Determine the [X, Y] coordinate at the center of the cell enclosing the given text.  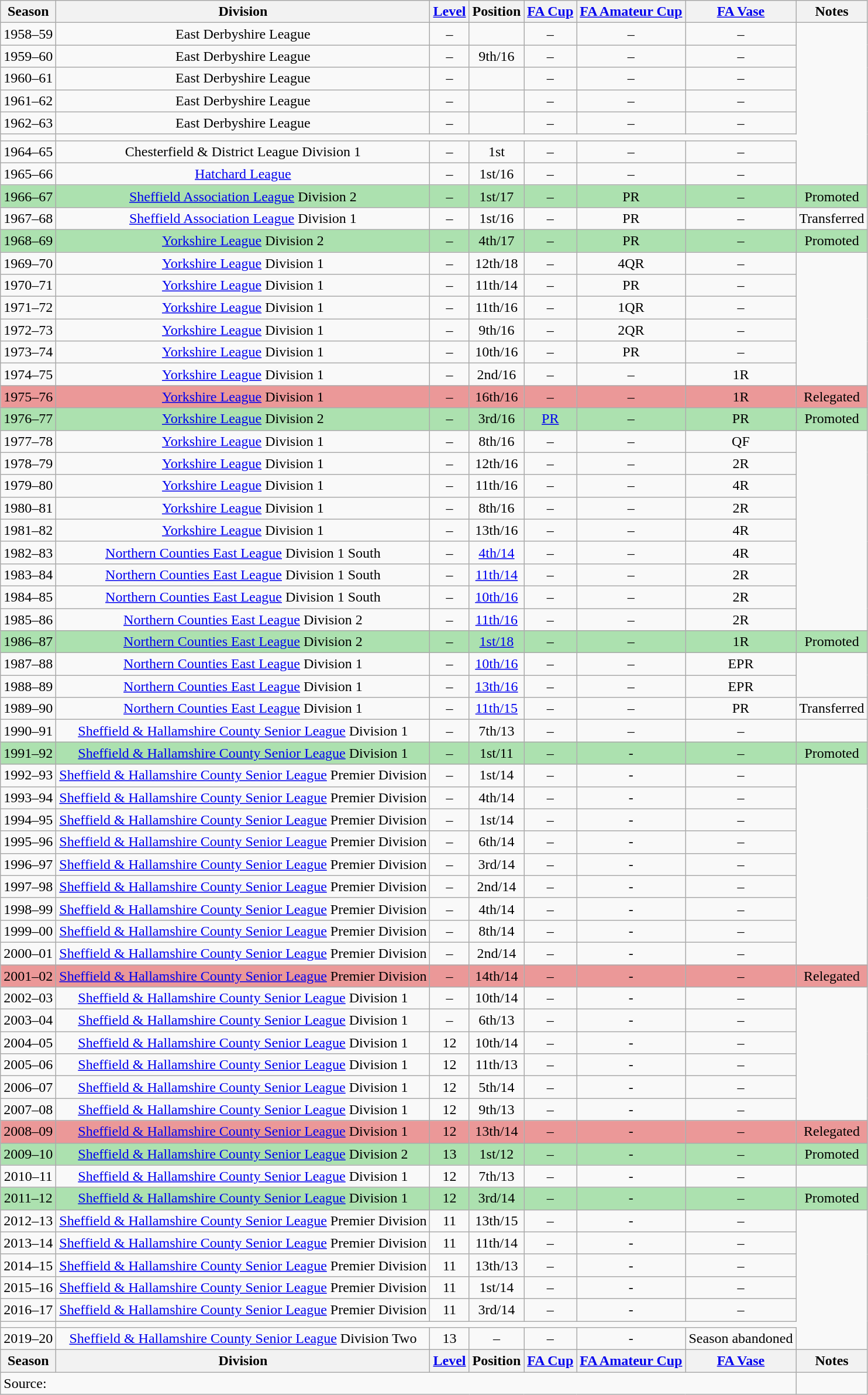
2013–14 [28, 1243]
2009–10 [28, 1154]
2011–12 [28, 1198]
9th/13 [497, 1109]
13th/15 [497, 1221]
1992–93 [28, 775]
1961–62 [28, 101]
1988–89 [28, 686]
1996–97 [28, 864]
1989–90 [28, 709]
1980–81 [28, 508]
QF [740, 441]
2006–07 [28, 1087]
1st/11 [497, 753]
13th/14 [497, 1132]
1982–83 [28, 552]
Sheffield & Hallamshire County Senior League Division Two [243, 1339]
1960–61 [28, 78]
1965–66 [28, 174]
1st/17 [497, 196]
2014–15 [28, 1265]
1979–80 [28, 486]
1970–71 [28, 286]
16th/16 [497, 397]
4th/17 [497, 240]
4QR [631, 263]
1999–00 [28, 931]
1984–85 [28, 597]
1998–99 [28, 909]
1986–87 [28, 642]
6th/14 [497, 842]
1968–69 [28, 240]
5th/14 [497, 1087]
1991–92 [28, 753]
1QR [631, 308]
1977–78 [28, 441]
Hatchard League [243, 174]
1987–88 [28, 664]
8th/14 [497, 931]
13th/13 [497, 1265]
1966–67 [28, 196]
1967–68 [28, 218]
11th/13 [497, 1065]
1959–60 [28, 56]
1997–98 [28, 887]
2007–08 [28, 1109]
1981–82 [28, 530]
3rd/16 [497, 419]
2005–06 [28, 1065]
1962–63 [28, 123]
2015–16 [28, 1287]
Sheffield Association League Division 1 [243, 218]
1978–79 [28, 463]
Chesterfield & District League Division 1 [243, 152]
2010–11 [28, 1176]
1964–65 [28, 152]
1993–94 [28, 798]
1971–72 [28, 308]
2001–02 [28, 975]
2019–20 [28, 1339]
2nd/16 [497, 374]
1975–76 [28, 397]
2004–05 [28, 1043]
1974–75 [28, 374]
1972–73 [28, 330]
2QR [631, 330]
6th/13 [497, 1021]
1976–77 [28, 419]
12th/16 [497, 463]
12th/18 [497, 263]
14th/14 [497, 975]
2016–17 [28, 1310]
2002–03 [28, 998]
1990–91 [28, 731]
2012–13 [28, 1221]
1st/12 [497, 1154]
11th/15 [497, 709]
1st/18 [497, 642]
1994–95 [28, 820]
1983–84 [28, 575]
2003–04 [28, 1021]
Season abandoned [740, 1339]
1958–59 [28, 34]
2000–01 [28, 953]
1995–96 [28, 842]
1985–86 [28, 620]
Sheffield Association League Division 2 [243, 196]
1st [497, 152]
Sheffield & Hallamshire County Senior League Division 2 [243, 1154]
Source: [398, 1383]
1973–74 [28, 352]
2008–09 [28, 1132]
1969–70 [28, 263]
